Pinpoint the cell where the given text exists, returning its [X, Y] midpoint coordinate. 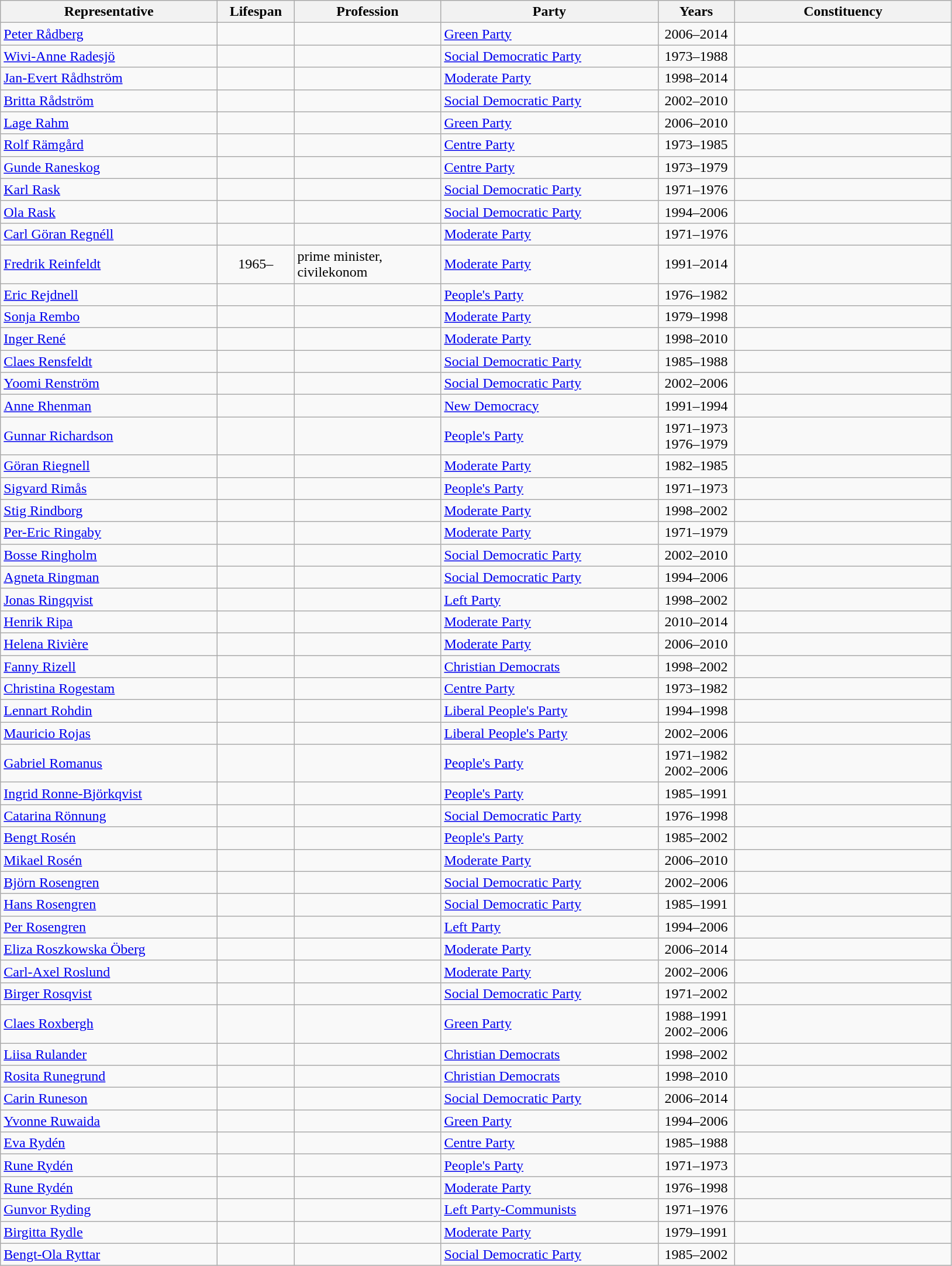
Liisa Rulander [109, 1054]
Gunvor Ryding [109, 1210]
Britta Rådström [109, 101]
Birgitta Rydle [109, 1232]
Fanny Rizell [109, 666]
1971–19731976–1979 [696, 436]
Anne Rhenman [109, 406]
Ola Rask [109, 212]
Rosita Runegrund [109, 1077]
2010–2014 [696, 622]
Stig Rindborg [109, 510]
Yvonne Ruwaida [109, 1121]
Claes Roxbergh [109, 1023]
Fredrik Reinfeldt [109, 264]
Bengt-Ola Ryttar [109, 1254]
Gunde Raneskog [109, 167]
prime minister, civilekonom [367, 264]
Per Rosengren [109, 927]
1971–19822002–2006 [696, 764]
1971–2002 [696, 994]
1979–1998 [696, 317]
Lennart Rohdin [109, 711]
1991–1994 [696, 406]
Carl-Axel Roslund [109, 971]
1991–2014 [696, 264]
Claes Rensfeldt [109, 361]
Profession [367, 12]
Carl Göran Regnéll [109, 234]
New Democracy [550, 406]
Gunnar Richardson [109, 436]
1973–1982 [696, 689]
Bosse Ringholm [109, 555]
1973–1988 [696, 56]
Karl Rask [109, 189]
Helena Rivière [109, 644]
Representative [109, 12]
Lage Rahm [109, 123]
Eva Rydén [109, 1143]
1971–1979 [696, 533]
Hans Rosengren [109, 905]
Ingrid Ronne-Björkqvist [109, 794]
Rolf Rämgård [109, 145]
Per-Eric Ringaby [109, 533]
Mikael Rosén [109, 860]
Mauricio Rojas [109, 733]
Constituency [843, 12]
Henrik Ripa [109, 622]
Jan-Evert Rådhström [109, 78]
Jonas Ringqvist [109, 599]
Wivi-Anne Radesjö [109, 56]
1988–19912002–2006 [696, 1023]
Agneta Ringman [109, 577]
1994–1998 [696, 711]
Peter Rådberg [109, 34]
Carin Runeson [109, 1099]
Göran Riegnell [109, 466]
Years [696, 12]
1979–1991 [696, 1232]
1976–1982 [696, 294]
Yoomi Renström [109, 384]
Catarina Rönnung [109, 816]
1965– [256, 264]
Lifespan [256, 12]
1973–1985 [696, 145]
Björn Rosengren [109, 882]
1998–2014 [696, 78]
Eliza Roszkowska Öberg [109, 949]
Sonja Rembo [109, 317]
Sigvard Rimås [109, 488]
Christina Rogestam [109, 689]
1982–1985 [696, 466]
Bengt Rosén [109, 838]
Birger Rosqvist [109, 994]
Gabriel Romanus [109, 764]
Eric Rejdnell [109, 294]
1973–1979 [696, 167]
Left Party-Communists [550, 1210]
Inger René [109, 339]
Party [550, 12]
